Provide the (x, y) coordinate of the cell's center where the given text is located.  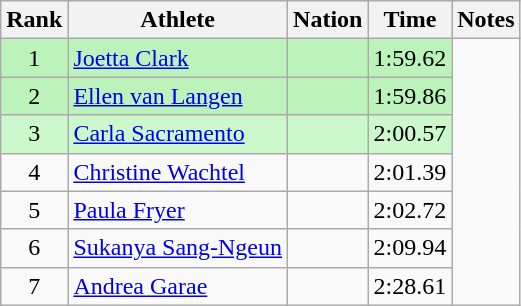
6 (34, 248)
Ellen van Langen (178, 96)
2:28.61 (410, 286)
2:00.57 (410, 134)
Athlete (178, 20)
2 (34, 96)
1:59.62 (410, 58)
Paula Fryer (178, 210)
4 (34, 172)
Sukanya Sang-Ngeun (178, 248)
7 (34, 286)
Joetta Clark (178, 58)
Rank (34, 20)
2:09.94 (410, 248)
2:02.72 (410, 210)
1:59.86 (410, 96)
Christine Wachtel (178, 172)
2:01.39 (410, 172)
Carla Sacramento (178, 134)
Nation (328, 20)
5 (34, 210)
Notes (486, 20)
Andrea Garae (178, 286)
3 (34, 134)
1 (34, 58)
Time (410, 20)
